Search for the cell housing the specified text and yield its (x, y) center coordinate. 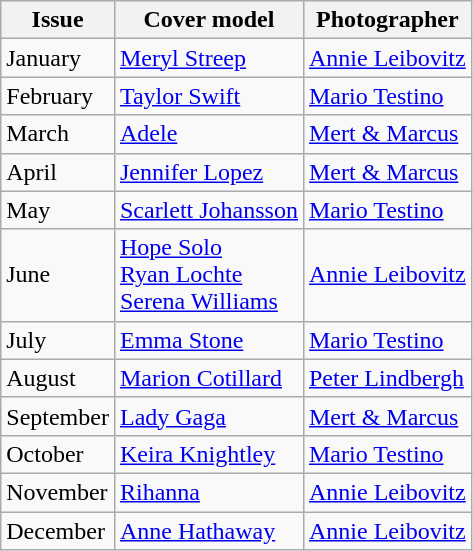
Taylor Swift (208, 96)
Keira Knightley (208, 454)
Photographer (387, 20)
Issue (58, 20)
December (58, 531)
November (58, 492)
Emma Stone (208, 340)
Rihanna (208, 492)
July (58, 340)
Meryl Streep (208, 58)
October (58, 454)
Lady Gaga (208, 416)
Anne Hathaway (208, 531)
March (58, 134)
May (58, 210)
August (58, 378)
February (58, 96)
Adele (208, 134)
April (58, 172)
Jennifer Lopez (208, 172)
Marion Cotillard (208, 378)
January (58, 58)
Scarlett Johansson (208, 210)
June (58, 275)
Hope SoloRyan LochteSerena Williams (208, 275)
September (58, 416)
Cover model (208, 20)
Peter Lindbergh (387, 378)
